Identify which cell holds the provided text, then report its (x, y) central coordinate. 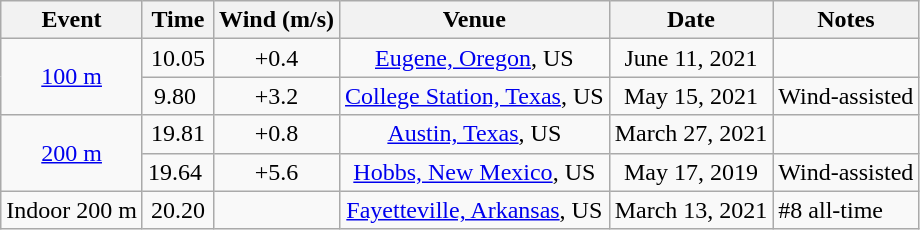
Eugene, Oregon, US (475, 58)
+0.8 (277, 134)
March 13, 2021 (691, 210)
College Station, Texas, US (475, 96)
Hobbs, New Mexico, US (475, 172)
May 15, 2021 (691, 96)
+0.4 (277, 58)
20.20 (178, 210)
200 m (72, 153)
#8 all-time (846, 210)
Date (691, 20)
19.64 (178, 172)
May 17, 2019 (691, 172)
+5.6 (277, 172)
100 m (72, 77)
19.81 (178, 134)
June 11, 2021 (691, 58)
Event (72, 20)
10.05 (178, 58)
Austin, Texas, US (475, 134)
Wind (m/s) (277, 20)
Indoor 200 m (72, 210)
9.80 (178, 96)
Venue (475, 20)
Time (178, 20)
Fayetteville, Arkansas, US (475, 210)
Notes (846, 20)
+3.2 (277, 96)
March 27, 2021 (691, 134)
